Scan for the cell matching the given text and deliver its (X, Y) coordinate at center. 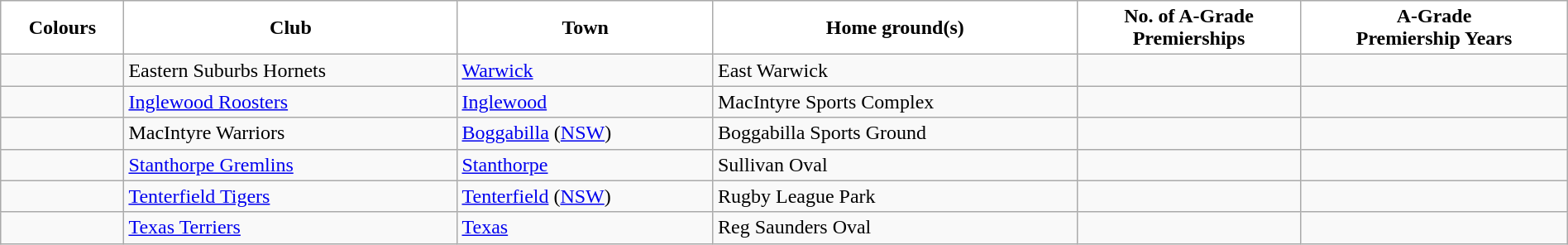
Inglewood (586, 102)
Warwick (586, 70)
MacIntyre Warriors (291, 133)
Inglewood Roosters (291, 102)
Boggabilla (NSW) (586, 133)
Eastern Suburbs Hornets (291, 70)
Tenterfield Tigers (291, 196)
Tenterfield (NSW) (586, 196)
Texas (586, 228)
East Warwick (895, 70)
Sullivan Oval (895, 165)
Stanthorpe Gremlins (291, 165)
Home ground(s) (895, 28)
Colours (63, 28)
Texas Terriers (291, 228)
Reg Saunders Oval (895, 228)
Town (586, 28)
Boggabilla Sports Ground (895, 133)
Rugby League Park (895, 196)
Club (291, 28)
Stanthorpe (586, 165)
MacIntyre Sports Complex (895, 102)
No. of A-GradePremierships (1189, 28)
A-GradePremiership Years (1434, 28)
